Return the [x, y] coordinate for the center point of the cell that contains the specified text.  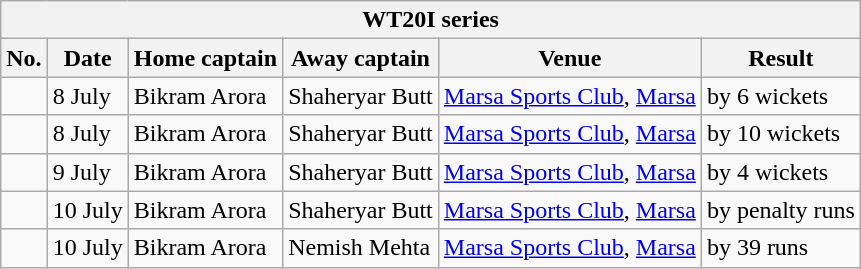
Nemish Mehta [361, 248]
WT20I series [431, 20]
No. [24, 58]
by 4 wickets [780, 172]
by 10 wickets [780, 134]
by 6 wickets [780, 96]
Date [88, 58]
Venue [570, 58]
by 39 runs [780, 248]
Away captain [361, 58]
9 July [88, 172]
by penalty runs [780, 210]
Result [780, 58]
Home captain [205, 58]
